From the cell containing the given text, extract its center point as (x, y) coordinate. 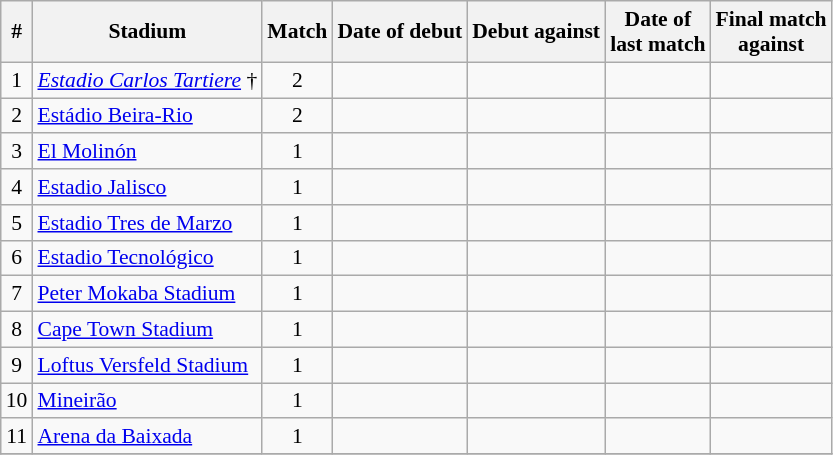
Final matchagainst (772, 32)
# (17, 32)
Date of debut (400, 32)
Match (297, 32)
Peter Mokaba Stadium (147, 294)
9 (17, 365)
Estadio Jalisco (147, 187)
8 (17, 330)
Estádio Beira-Rio (147, 116)
Estadio Tres de Marzo (147, 223)
Arena da Baixada (147, 437)
Stadium (147, 32)
Debut against (536, 32)
11 (17, 437)
Mineirão (147, 401)
3 (17, 152)
5 (17, 223)
Date oflast match (658, 32)
7 (17, 294)
10 (17, 401)
Cape Town Stadium (147, 330)
Loftus Versfeld Stadium (147, 365)
4 (17, 187)
6 (17, 258)
Estadio Tecnológico (147, 258)
Estadio Carlos Tartiere † (147, 80)
El Molinón (147, 152)
